Scan for the cell matching the given text and deliver its [X, Y] coordinate at center. 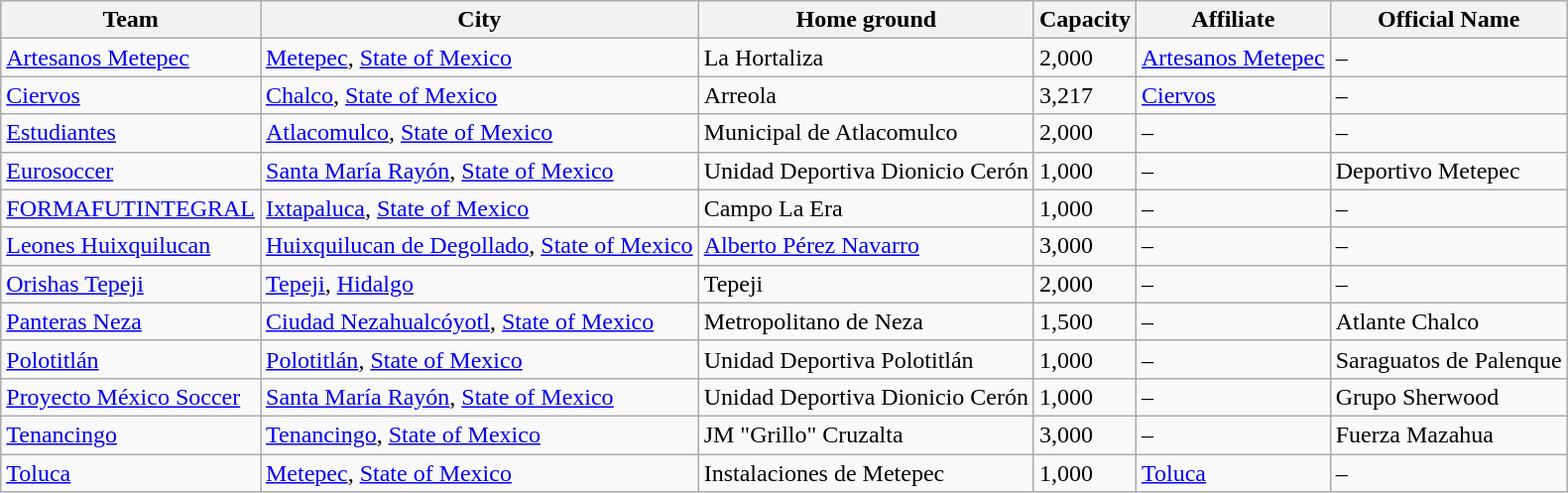
Panteras Neza [131, 321]
Eurosoccer [131, 171]
JM "Grillo" Cruzalta [866, 434]
Polotitlán, State of Mexico [479, 359]
Deportivo Metepec [1448, 171]
Affiliate [1234, 20]
Grupo Sherwood [1448, 397]
Tepeji [866, 284]
Instalaciones de Metepec [866, 473]
Estudiantes [131, 133]
Official Name [1448, 20]
3,217 [1085, 95]
Leones Huixquilucan [131, 246]
Fuerza Mazahua [1448, 434]
Campo La Era [866, 208]
Home ground [866, 20]
Tenancingo [131, 434]
Capacity [1085, 20]
City [479, 20]
Metropolitano de Neza [866, 321]
Tenancingo, State of Mexico [479, 434]
Arreola [866, 95]
Tepeji, Hidalgo [479, 284]
Huixquilucan de Degollado, State of Mexico [479, 246]
Atlante Chalco [1448, 321]
La Hortaliza [866, 58]
Ciudad Nezahualcóyotl, State of Mexico [479, 321]
1,500 [1085, 321]
Chalco, State of Mexico [479, 95]
Team [131, 20]
Ixtapaluca, State of Mexico [479, 208]
Proyecto México Soccer [131, 397]
Orishas Tepeji [131, 284]
Saraguatos de Palenque [1448, 359]
Polotitlán [131, 359]
FORMAFUTINTEGRAL [131, 208]
Atlacomulco, State of Mexico [479, 133]
Unidad Deportiva Polotitlán [866, 359]
Municipal de Atlacomulco [866, 133]
Alberto Pérez Navarro [866, 246]
